Locate the cell with the specified text and output its [x, y] center coordinate. 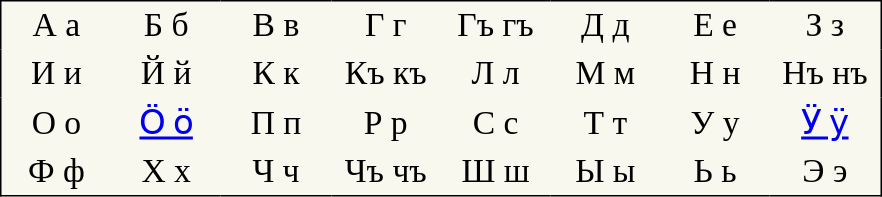
М м [605, 74]
Ф ф [56, 172]
Ч ч [276, 172]
Г г [386, 26]
Б б [166, 26]
И и [56, 74]
В в [276, 26]
Х х [166, 172]
Ӧ ӧ [166, 123]
Э э [826, 172]
Гъ гъ [496, 26]
А а [56, 26]
Ы ы [605, 172]
Е е [715, 26]
К к [276, 74]
Н н [715, 74]
Нъ нъ [826, 74]
Т т [605, 123]
Л л [496, 74]
Д д [605, 26]
Ӱ ӱ [826, 123]
З з [826, 26]
Къ къ [386, 74]
Ь ь [715, 172]
П п [276, 123]
Й й [166, 74]
О о [56, 123]
Р р [386, 123]
У у [715, 123]
Чъ чъ [386, 172]
Ш ш [496, 172]
С с [496, 123]
